Locate the cell with the specified text and output its (x, y) center coordinate. 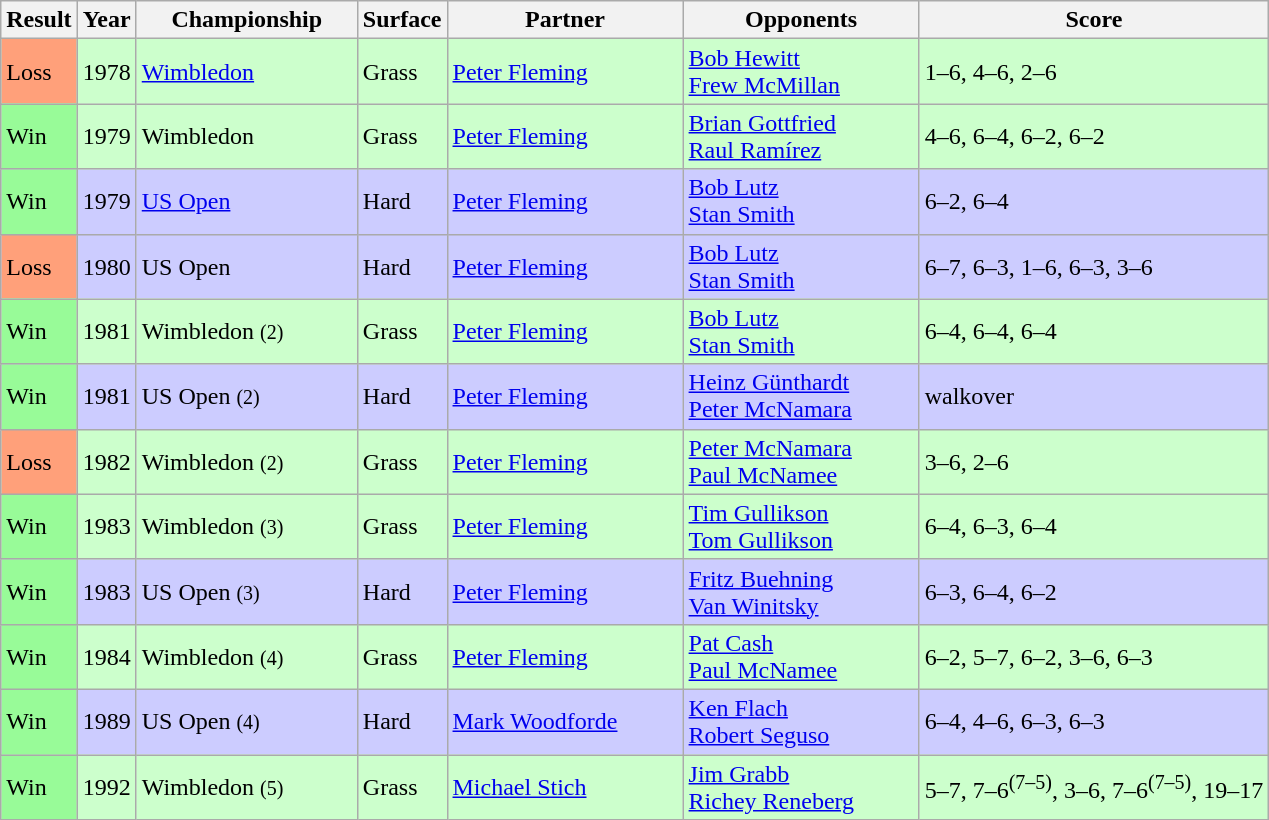
3–6, 2–6 (1094, 462)
6–4, 6–3, 6–4 (1094, 526)
Heinz Günthardt Peter McNamara (801, 396)
1992 (106, 786)
Tim Gullikson Tom Gullikson (801, 526)
6–7, 6–3, 1–6, 6–3, 3–6 (1094, 266)
Surface (402, 20)
Championship (246, 20)
1984 (106, 656)
Michael Stich (565, 786)
Ken Flach Robert Seguso (801, 722)
Wimbledon (5) (246, 786)
Opponents (801, 20)
US Open (4) (246, 722)
4–6, 6–4, 6–2, 6–2 (1094, 136)
Peter McNamara Paul McNamee (801, 462)
Result (39, 20)
1978 (106, 72)
1980 (106, 266)
1989 (106, 722)
6–2, 5–7, 6–2, 3–6, 6–3 (1094, 656)
US Open (3) (246, 592)
Mark Woodforde (565, 722)
Pat Cash Paul McNamee (801, 656)
walkover (1094, 396)
Bob Hewitt Frew McMillan (801, 72)
Partner (565, 20)
Wimbledon (4) (246, 656)
Year (106, 20)
6–3, 6–4, 6–2 (1094, 592)
6–2, 6–4 (1094, 202)
Jim Grabb Richey Reneberg (801, 786)
Wimbledon (3) (246, 526)
1982 (106, 462)
1–6, 4–6, 2–6 (1094, 72)
6–4, 6–4, 6–4 (1094, 332)
Fritz Buehning Van Winitsky (801, 592)
Score (1094, 20)
6–4, 4–6, 6–3, 6–3 (1094, 722)
5–7, 7–6(7–5), 3–6, 7–6(7–5), 19–17 (1094, 786)
Brian Gottfried Raul Ramírez (801, 136)
US Open (2) (246, 396)
